From the cell containing the given text, extract its center point as (x, y) coordinate. 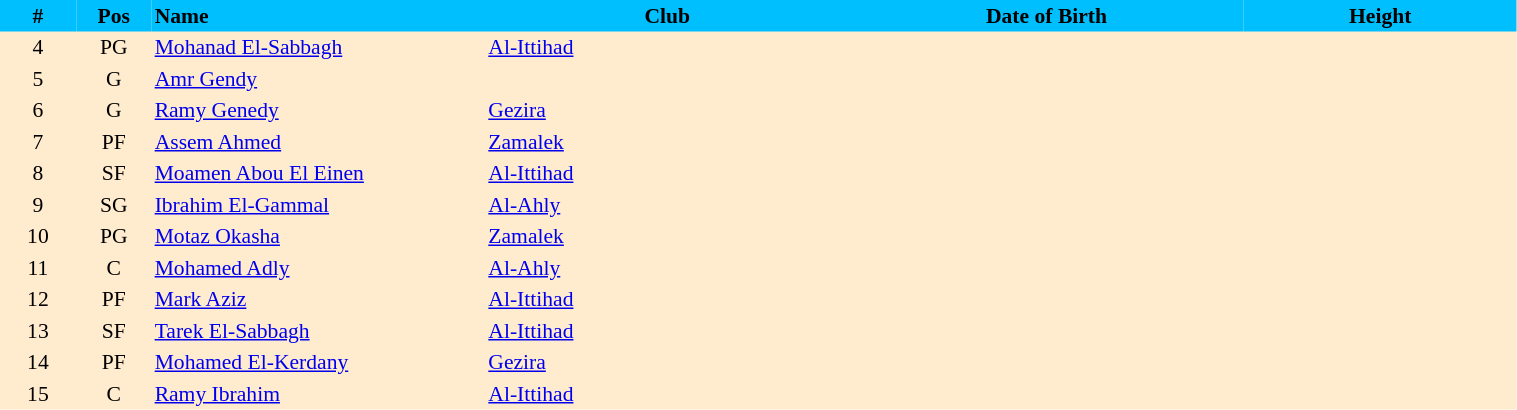
SG (114, 205)
Pos (114, 16)
Ramy Genedy (319, 110)
11 (38, 268)
Height (1380, 16)
Amr Gendy (319, 79)
15 (38, 394)
Assem Ahmed (319, 142)
Tarek El-Sabbagh (319, 331)
6 (38, 110)
# (38, 16)
7 (38, 142)
Moamen Abou El Einen (319, 174)
Mark Aziz (319, 300)
13 (38, 331)
8 (38, 174)
Ibrahim El-Gammal (319, 205)
Motaz Okasha (319, 236)
Date of Birth (1046, 16)
14 (38, 362)
10 (38, 236)
Mohamed Adly (319, 268)
Name (319, 16)
9 (38, 205)
Mohanad El-Sabbagh (319, 48)
Club (667, 16)
4 (38, 48)
Ramy Ibrahim (319, 394)
Mohamed El-Kerdany (319, 362)
12 (38, 300)
5 (38, 79)
